Detect which cell encompasses the target text, then output its (X, Y) center coordinate. 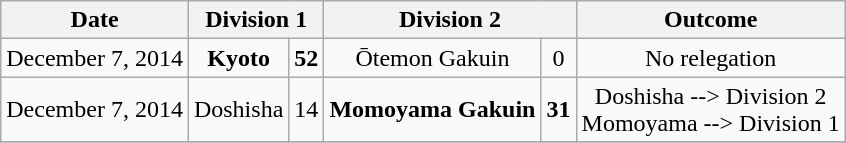
52 (306, 58)
Momoyama Gakuin (432, 110)
31 (558, 110)
0 (558, 58)
Doshisha (238, 110)
Doshisha --> Division 2 Momoyama --> Division 1 (710, 110)
Ōtemon Gakuin (432, 58)
Division 1 (256, 20)
Division 2 (450, 20)
No relegation (710, 58)
Kyoto (238, 58)
Outcome (710, 20)
14 (306, 110)
Date (95, 20)
